Determine the [X, Y] coordinate at the center of the cell enclosing the given text.  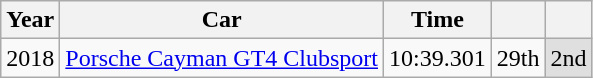
Time [438, 20]
Porsche Cayman GT4 Clubsport [222, 58]
2nd [568, 58]
Car [222, 20]
2018 [30, 58]
10:39.301 [438, 58]
29th [518, 58]
Year [30, 20]
